Return (x, y) of the center of cell containing provided text 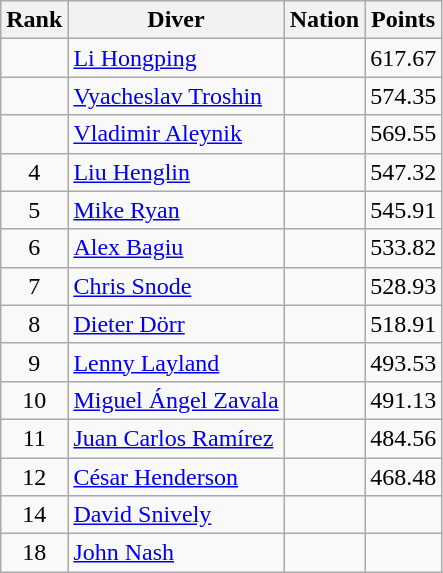
7 (34, 286)
547.32 (404, 172)
14 (34, 515)
468.48 (404, 477)
574.35 (404, 96)
Juan Carlos Ramírez (176, 438)
Alex Bagiu (176, 248)
Points (404, 20)
491.13 (404, 400)
Vladimir Aleynik (176, 134)
4 (34, 172)
18 (34, 553)
528.93 (404, 286)
Nation (324, 20)
518.91 (404, 324)
Lenny Layland (176, 362)
Rank (34, 20)
Diver (176, 20)
545.91 (404, 210)
493.53 (404, 362)
12 (34, 477)
David Snively (176, 515)
Mike Ryan (176, 210)
John Nash (176, 553)
Miguel Ángel Zavala (176, 400)
11 (34, 438)
Dieter Dörr (176, 324)
5 (34, 210)
Chris Snode (176, 286)
Liu Henglin (176, 172)
617.67 (404, 58)
10 (34, 400)
484.56 (404, 438)
533.82 (404, 248)
Li Hongping (176, 58)
8 (34, 324)
6 (34, 248)
569.55 (404, 134)
Vyacheslav Troshin (176, 96)
César Henderson (176, 477)
9 (34, 362)
